Output the (X, Y) coordinate of the center of the cell containing the given text.  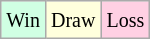
Win (24, 20)
Draw (72, 20)
Loss (126, 20)
